Detect which cell encompasses the target text, then output its (x, y) center coordinate. 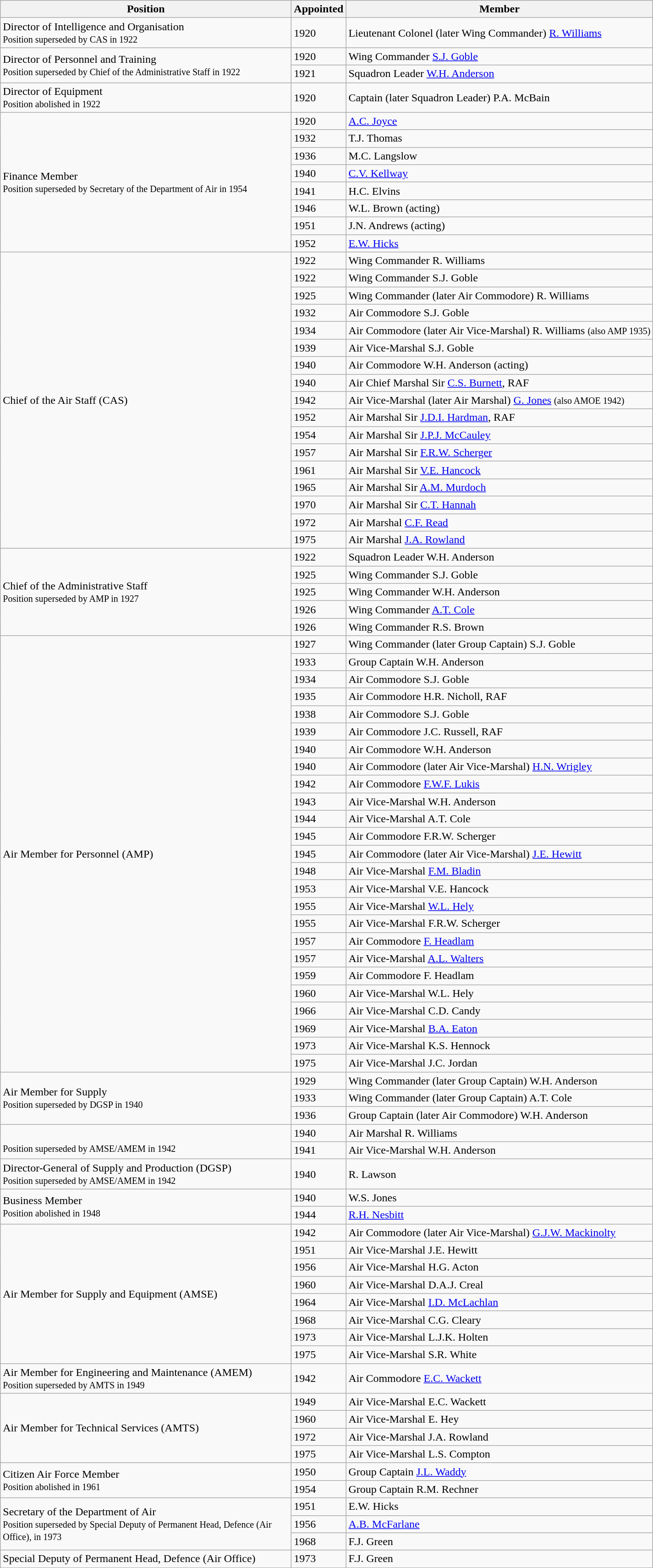
Air Marshal Sir J.P.J. McCauley (499, 435)
Air Commodore F.R.W. Scherger (499, 836)
W.L. Brown (acting) (499, 208)
A.C. Joyce (499, 121)
Wing Commander R.S. Brown (499, 627)
W.S. Jones (499, 1198)
1935 (319, 697)
1966 (319, 1011)
Air Vice-Marshal H.G. Acton (499, 1267)
1938 (319, 714)
Wing Commander (later Group Captain) S.J. Goble (499, 644)
Air Marshal Sir J.D.I. Hardman, RAF (499, 418)
Appointed (319, 9)
Air Commodore H.R. Nicholl, RAF (499, 697)
R.H. Nesbitt (499, 1215)
Air Vice-Marshal E.C. Wackett (499, 1402)
Wing Commander (later Group Captain) A.T. Cole (499, 1098)
Air Vice-Marshal D.A.J. Creal (499, 1285)
Secretary of the Department of AirPosition superseded by Special Deputy of Permanent Head, Defence (Air Office), in 1973 (146, 1524)
1943 (319, 802)
Group Captain (later Air Commodore) W.H. Anderson (499, 1116)
Citizen Air Force MemberPosition abolished in 1961 (146, 1480)
Air Vice-Marshal I.D. McLachlan (499, 1302)
Group Captain R.M. Rechner (499, 1489)
Air Member for Engineering and Maintenance (AMEM)Position superseded by AMTS in 1949 (146, 1378)
Air Member for Personnel (AMP) (146, 854)
M.C. Langslow (499, 156)
Air Vice-Marshal L.S. Compton (499, 1454)
Wing Commander (later Group Captain) W.H. Anderson (499, 1080)
Captain (later Squadron Leader) P.A. McBain (499, 97)
Group Captain W.H. Anderson (499, 662)
Air Vice-Marshal S.R. White (499, 1354)
1948 (319, 871)
Air Marshal Sir C.T. Hannah (499, 505)
Wing Commander R. Williams (499, 261)
1921 (319, 74)
Wing Commander A.T. Cole (499, 610)
Member (499, 9)
Air Vice-Marshal A.L. Walters (499, 958)
Wing Commander W.H. Anderson (499, 592)
Business MemberPosition abolished in 1948 (146, 1206)
Air Chief Marshal Sir C.S. Burnett, RAF (499, 383)
Air Commodore F.W.F. Lukis (499, 784)
Air Marshal C.F. Read (499, 522)
Air Vice-Marshal C.G. Cleary (499, 1320)
Air Vice-Marshal B.A. Eaton (499, 1028)
Air Vice-Marshal A.T. Cole (499, 819)
Chief of the Administrative StaffPosition superseded by AMP in 1927 (146, 592)
Group Captain J.L. Waddy (499, 1472)
1929 (319, 1080)
1953 (319, 889)
Air Vice-Marshal C.D. Candy (499, 1011)
Air Commodore (later Air Vice-Marshal) H.N. Wrigley (499, 766)
1950 (319, 1472)
C.V. Kellway (499, 173)
Air Vice-Marshal S.J. Goble (499, 348)
1964 (319, 1302)
R. Lawson (499, 1174)
1965 (319, 487)
1970 (319, 505)
T.J. Thomas (499, 138)
Director of Personnel and TrainingPosition superseded by Chief of the Administrative Staff in 1922 (146, 65)
Air Marshal R. Williams (499, 1133)
Finance MemberPosition superseded by Secretary of the Department of Air in 1954 (146, 182)
Wing Commander (later Air Commodore) R. Williams (499, 296)
Air Vice-Marshal J.E. Hewitt (499, 1250)
Air Commodore E.C. Wackett (499, 1378)
Position superseded by AMSE/AMEM in 1942 (146, 1142)
Air Marshal Sir F.R.W. Scherger (499, 452)
Air Commodore W.H. Anderson (acting) (499, 365)
1927 (319, 644)
Air Vice-Marshal L.J.K. Holten (499, 1337)
Air Member for SupplyPosition superseded by DGSP in 1940 (146, 1098)
Special Deputy of Permanent Head, Defence (Air Office) (146, 1559)
Air Commodore (later Air Vice-Marshal) R. Williams (also AMP 1935) (499, 330)
Air Commodore J.C. Russell, RAF (499, 732)
Air Marshal Sir V.E. Hancock (499, 470)
Air Vice-Marshal J.A. Rowland (499, 1437)
Position (146, 9)
Air Commodore W.H. Anderson (499, 749)
Air Vice-Marshal J.C. Jordan (499, 1063)
1969 (319, 1028)
Director of Intelligence and OrganisationPosition superseded by CAS in 1922 (146, 33)
Air Vice-Marshal (later Air Marshal) G. Jones (also AMOE 1942) (499, 400)
Air Commodore (later Air Vice-Marshal) J.E. Hewitt (499, 854)
Air Marshal Sir A.M. Murdoch (499, 487)
Air Vice-Marshal E. Hey (499, 1419)
Air Member for Supply and Equipment (AMSE) (146, 1293)
Lieutenant Colonel (later Wing Commander) R. Williams (499, 33)
Air Commodore (later Air Vice-Marshal) G.J.W. Mackinolty (499, 1232)
Air Vice-Marshal F.R.W. Scherger (499, 924)
J.N. Andrews (acting) (499, 226)
Director of EquipmentPosition abolished in 1922 (146, 97)
Air Vice-Marshal F.M. Bladin (499, 871)
Director-General of Supply and Production (DGSP)Position superseded by AMSE/AMEM in 1942 (146, 1174)
1959 (319, 976)
Air Vice-Marshal V.E. Hancock (499, 889)
Air Vice-Marshal K.S. Hennock (499, 1045)
Air Member for Technical Services (AMTS) (146, 1428)
A.B. McFarlane (499, 1524)
Chief of the Air Staff (CAS) (146, 401)
H.C. Elvins (499, 191)
1961 (319, 470)
Air Marshal J.A. Rowland (499, 540)
1949 (319, 1402)
1946 (319, 208)
